Provide the (x, y) coordinate of the cell's center where the given text is located.  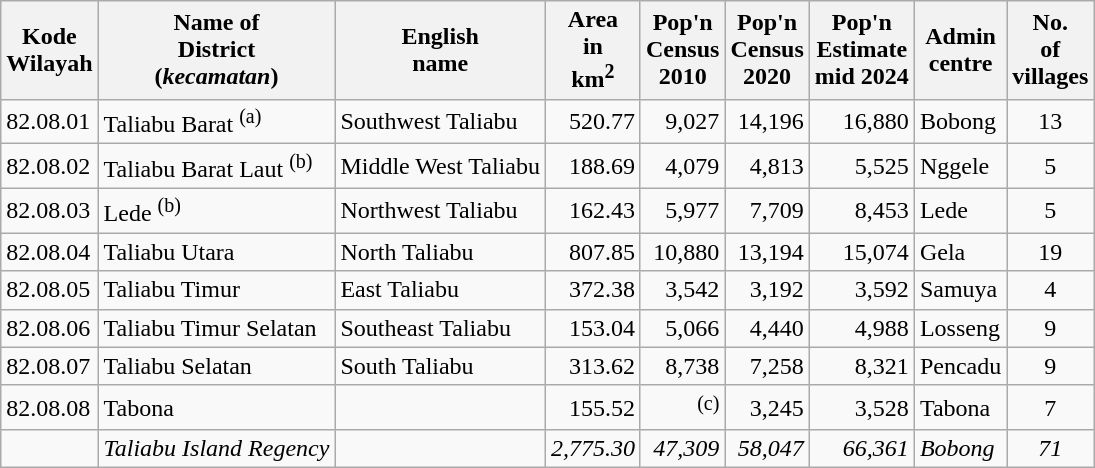
Kode Wilayah (50, 50)
3,192 (767, 290)
Northwest Taliabu (440, 210)
4,813 (767, 166)
Samuya (960, 290)
82.08.03 (50, 210)
7 (1050, 408)
807.85 (592, 252)
(c) (682, 408)
Losseng (960, 328)
3,542 (682, 290)
Taliabu Barat Laut (b) (216, 166)
82.08.06 (50, 328)
2,775.30 (592, 449)
372.38 (592, 290)
3,592 (862, 290)
520.77 (592, 122)
13 (1050, 122)
82.08.05 (50, 290)
7,258 (767, 366)
Middle West Taliabu (440, 166)
3,528 (862, 408)
313.62 (592, 366)
Area in km2 (592, 50)
82.08.07 (50, 366)
Nggele (960, 166)
4,440 (767, 328)
Pop'nEstimatemid 2024 (862, 50)
Name ofDistrict(kecamatan) (216, 50)
5,977 (682, 210)
82.08.08 (50, 408)
155.52 (592, 408)
Pencadu (960, 366)
5,066 (682, 328)
Taliabu Timur (216, 290)
162.43 (592, 210)
66,361 (862, 449)
Englishname (440, 50)
No.of villages (1050, 50)
5,525 (862, 166)
Taliabu Island Regency (216, 449)
Lede (960, 210)
4,079 (682, 166)
North Taliabu (440, 252)
188.69 (592, 166)
Southeast Taliabu (440, 328)
East Taliabu (440, 290)
16,880 (862, 122)
Taliabu Selatan (216, 366)
Pop'nCensus2020 (767, 50)
7,709 (767, 210)
82.08.04 (50, 252)
Taliabu Barat (a) (216, 122)
4 (1050, 290)
Taliabu Utara (216, 252)
13,194 (767, 252)
47,309 (682, 449)
4,988 (862, 328)
15,074 (862, 252)
8,321 (862, 366)
3,245 (767, 408)
10,880 (682, 252)
153.04 (592, 328)
14,196 (767, 122)
8,738 (682, 366)
Southwest Taliabu (440, 122)
19 (1050, 252)
Lede (b) (216, 210)
58,047 (767, 449)
Pop'nCensus2010 (682, 50)
82.08.01 (50, 122)
71 (1050, 449)
9,027 (682, 122)
South Taliabu (440, 366)
Gela (960, 252)
8,453 (862, 210)
Taliabu Timur Selatan (216, 328)
Admin centre (960, 50)
82.08.02 (50, 166)
